Capture the cell that displays the provided text and extract its [X, Y] central coordinate. 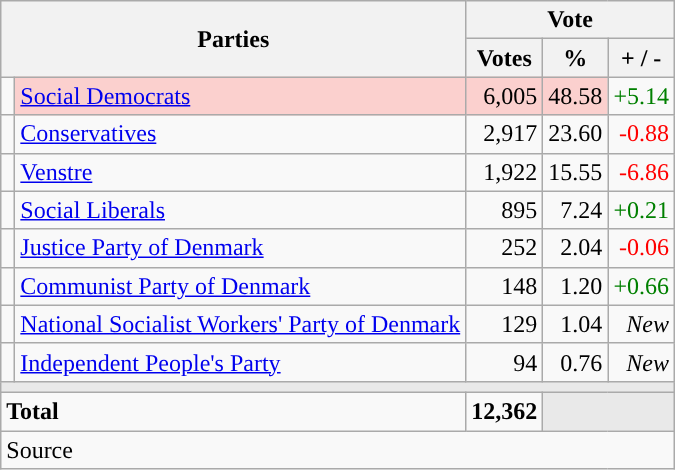
895 [504, 210]
12,362 [504, 411]
1,922 [504, 172]
-6.86 [642, 172]
94 [504, 362]
Vote [570, 20]
1.20 [576, 286]
-0.06 [642, 248]
+ / - [642, 58]
252 [504, 248]
Communist Party of Denmark [240, 286]
Independent People's Party [240, 362]
Social Democrats [240, 96]
129 [504, 324]
6,005 [504, 96]
Conservatives [240, 134]
Total [234, 411]
+0.66 [642, 286]
National Socialist Workers' Party of Denmark [240, 324]
7.24 [576, 210]
Votes [504, 58]
Venstre [240, 172]
Source [338, 449]
0.76 [576, 362]
15.55 [576, 172]
23.60 [576, 134]
-0.88 [642, 134]
48.58 [576, 96]
+0.21 [642, 210]
148 [504, 286]
% [576, 58]
1.04 [576, 324]
Social Liberals [240, 210]
2,917 [504, 134]
+5.14 [642, 96]
2.04 [576, 248]
Parties [234, 39]
Justice Party of Denmark [240, 248]
